Determine the (X, Y) coordinate at the center of the cell enclosing the given text.  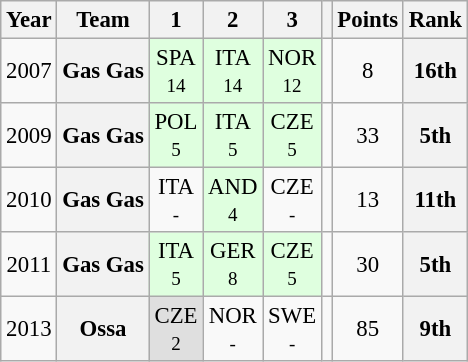
SWE- (292, 330)
9th (435, 330)
13 (368, 200)
Ossa (103, 330)
2009 (29, 136)
16th (435, 72)
CZE2 (176, 330)
NOR12 (292, 72)
85 (368, 330)
11th (435, 200)
POL5 (176, 136)
ITA14 (233, 72)
2011 (29, 264)
2013 (29, 330)
8 (368, 72)
30 (368, 264)
1 (176, 20)
CZE- (292, 200)
33 (368, 136)
Points (368, 20)
Year (29, 20)
SPA14 (176, 72)
2010 (29, 200)
Team (103, 20)
Rank (435, 20)
NOR- (233, 330)
ITA- (176, 200)
2 (233, 20)
2007 (29, 72)
AND4 (233, 200)
GER8 (233, 264)
3 (292, 20)
